Pinpoint the cell where the given text exists, returning its (x, y) midpoint coordinate. 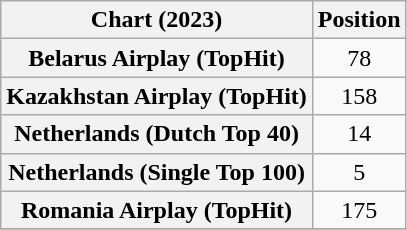
14 (359, 134)
158 (359, 96)
Netherlands (Dutch Top 40) (157, 134)
5 (359, 172)
Chart (2023) (157, 20)
175 (359, 210)
78 (359, 58)
Netherlands (Single Top 100) (157, 172)
Position (359, 20)
Belarus Airplay (TopHit) (157, 58)
Romania Airplay (TopHit) (157, 210)
Kazakhstan Airplay (TopHit) (157, 96)
